Identify which cell holds the provided text, then report its (X, Y) central coordinate. 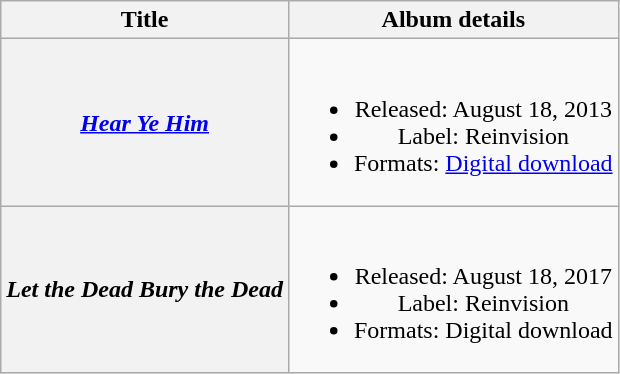
Released: August 18, 2017Label: ReinvisionFormats: Digital download (453, 290)
Album details (453, 20)
Title (145, 20)
Hear Ye Him (145, 122)
Let the Dead Bury the Dead (145, 290)
Released: August 18, 2013Label: ReinvisionFormats: Digital download (453, 122)
